From the cell containing the given text, extract its center point as [x, y] coordinate. 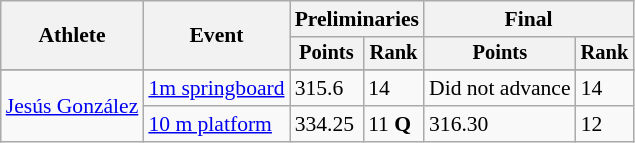
1m springboard [216, 88]
Preliminaries [357, 19]
11 Q [394, 124]
10 m platform [216, 124]
Final [528, 19]
Jesús González [72, 106]
Athlete [72, 36]
334.25 [327, 124]
Event [216, 36]
316.30 [500, 124]
12 [605, 124]
Did not advance [500, 88]
315.6 [327, 88]
